Output the [X, Y] coordinate of the center of the cell containing the given text.  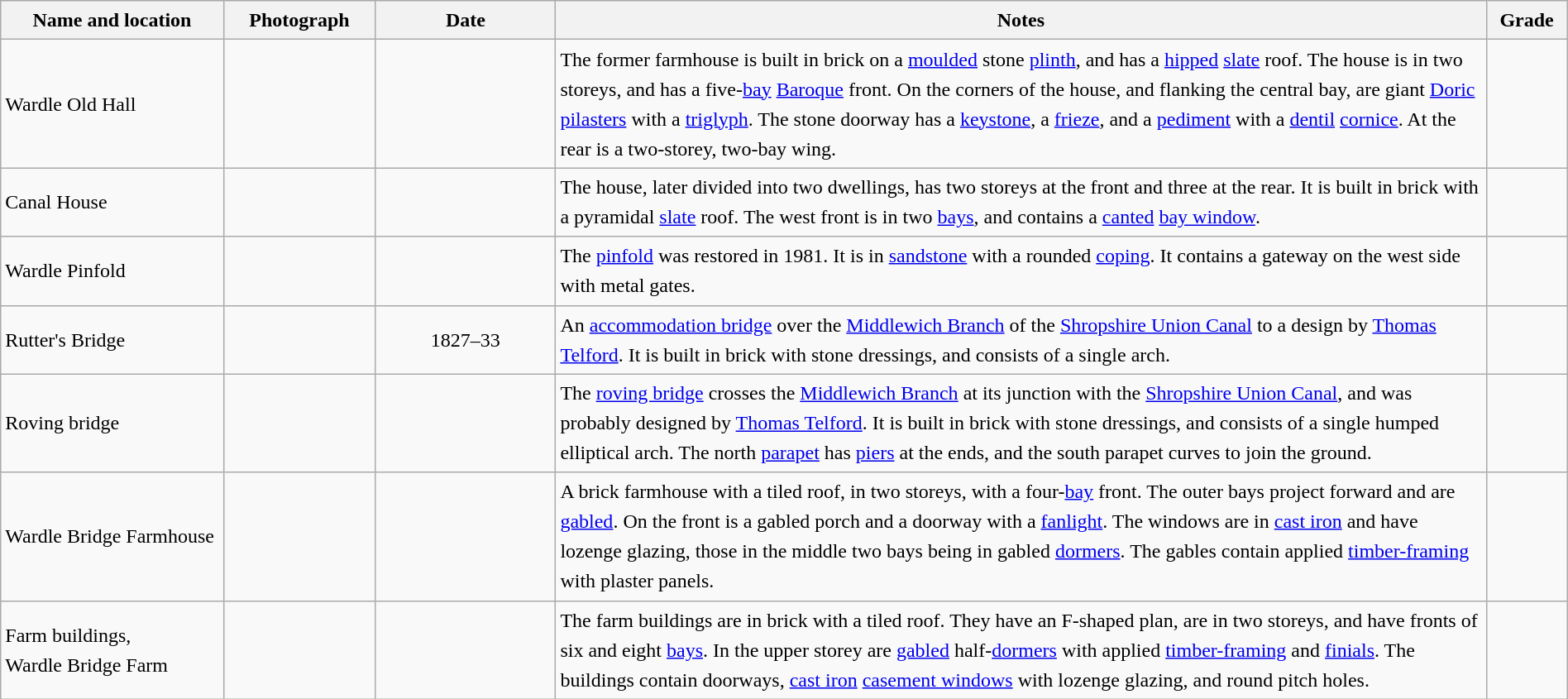
Wardle Old Hall [112, 104]
Farm buildings,Wardle Bridge Farm [112, 650]
Roving bridge [112, 424]
The pinfold was restored in 1981. It is in sandstone with a rounded coping. It contains a gateway on the west side with metal gates. [1021, 271]
Photograph [299, 20]
Date [466, 20]
Wardle Pinfold [112, 271]
Grade [1527, 20]
Name and location [112, 20]
Notes [1021, 20]
1827–33 [466, 339]
Canal House [112, 202]
Rutter's Bridge [112, 339]
Wardle Bridge Farmhouse [112, 536]
